Return the (X, Y) coordinate for the center point of the cell that contains the specified text.  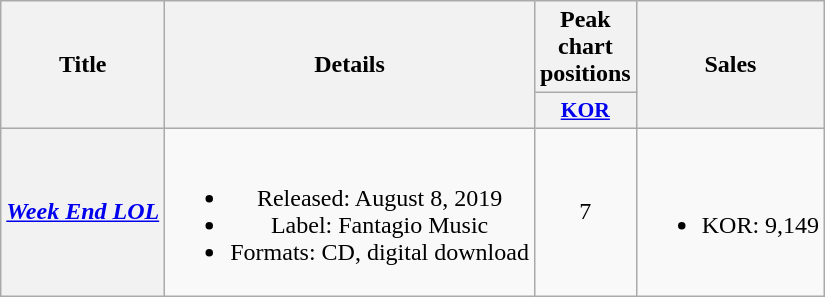
Sales (730, 65)
KOR: 9,149 (730, 212)
KOR (585, 111)
Released: August 8, 2019Label: Fantagio MusicFormats: CD, digital download (350, 212)
7 (585, 212)
Week End LOL (83, 212)
Peak chartpositions (585, 47)
Details (350, 65)
Title (83, 65)
